Detect which cell encompasses the target text, then output its (x, y) center coordinate. 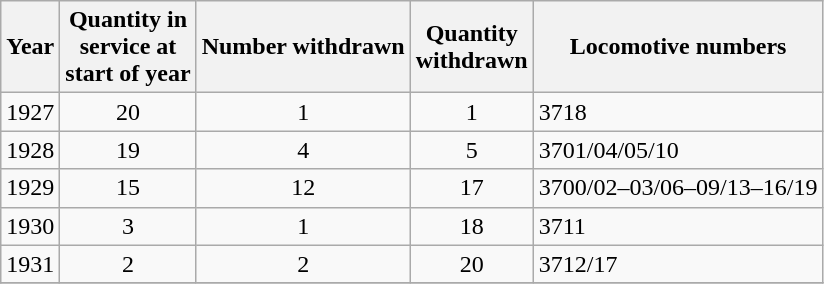
18 (472, 226)
Number withdrawn (303, 47)
15 (128, 188)
Quantitywithdrawn (472, 47)
4 (303, 150)
3701/04/05/10 (678, 150)
1928 (30, 150)
1927 (30, 112)
1931 (30, 264)
12 (303, 188)
3712/17 (678, 264)
3700/02–03/06–09/13–16/19 (678, 188)
Year (30, 47)
3711 (678, 226)
Quantity inservice atstart of year (128, 47)
1929 (30, 188)
Locomotive numbers (678, 47)
17 (472, 188)
5 (472, 150)
19 (128, 150)
3 (128, 226)
3718 (678, 112)
1930 (30, 226)
